Extract the [X, Y] coordinate from the center of the cell holding the provided text.  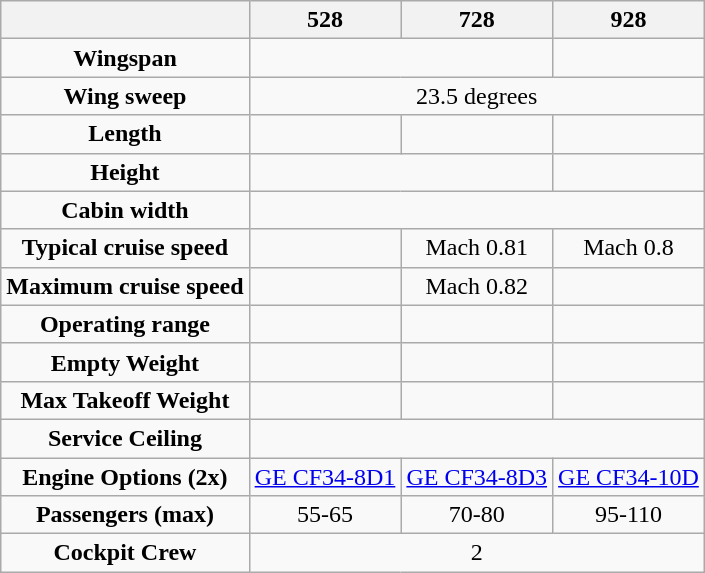
23.5 degrees [476, 96]
Length [125, 134]
Typical cruise speed [125, 248]
728 [477, 20]
GE CF34-8D3 [477, 477]
Maximum cruise speed [125, 286]
Wingspan [125, 58]
528 [325, 20]
Max Takeoff Weight [125, 400]
Empty Weight [125, 362]
70-80 [477, 515]
Cockpit Crew [125, 553]
Cabin width [125, 210]
Passengers (max) [125, 515]
Wing sweep [125, 96]
Engine Options (2x) [125, 477]
928 [629, 20]
GE CF34-10D [629, 477]
2 [476, 553]
Service Ceiling [125, 438]
Mach 0.8 [629, 248]
Mach 0.82 [477, 286]
95-110 [629, 515]
GE CF34-8D1 [325, 477]
Operating range [125, 324]
Mach 0.81 [477, 248]
Height [125, 172]
55-65 [325, 515]
